Find where the given text appears and provide that cell's center as (X, Y) coordinate. 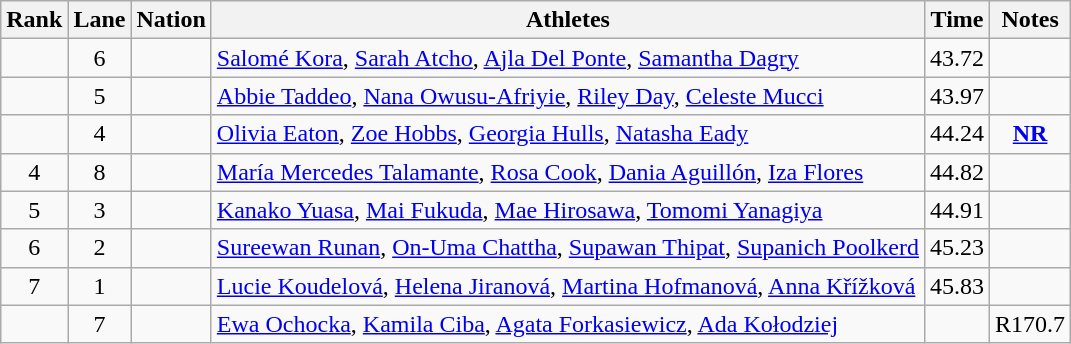
44.82 (958, 172)
Abbie Taddeo, Nana Owusu-Afriyie, Riley Day, Celeste Mucci (568, 96)
Sureewan Runan, On-Uma Chattha, Supawan Thipat, Supanich Poolkerd (568, 248)
1 (100, 286)
45.83 (958, 286)
Salomé Kora, Sarah Atcho, Ajla Del Ponte, Samantha Dagry (568, 58)
45.23 (958, 248)
María Mercedes Talamante, Rosa Cook, Dania Aguillón, Iza Flores (568, 172)
2 (100, 248)
Lucie Koudelová, Helena Jiranová, Martina Hofmanová, Anna Křížková (568, 286)
Rank (34, 20)
R170.7 (1030, 324)
3 (100, 210)
Athletes (568, 20)
43.72 (958, 58)
NR (1030, 134)
Lane (100, 20)
Nation (171, 20)
Kanako Yuasa, Mai Fukuda, Mae Hirosawa, Tomomi Yanagiya (568, 210)
Ewa Ochocka, Kamila Ciba, Agata Forkasiewicz, Ada Kołodziej (568, 324)
Time (958, 20)
Olivia Eaton, Zoe Hobbs, Georgia Hulls, Natasha Eady (568, 134)
43.97 (958, 96)
Notes (1030, 20)
44.91 (958, 210)
44.24 (958, 134)
8 (100, 172)
